Detect which cell encompasses the target text, then output its [X, Y] center coordinate. 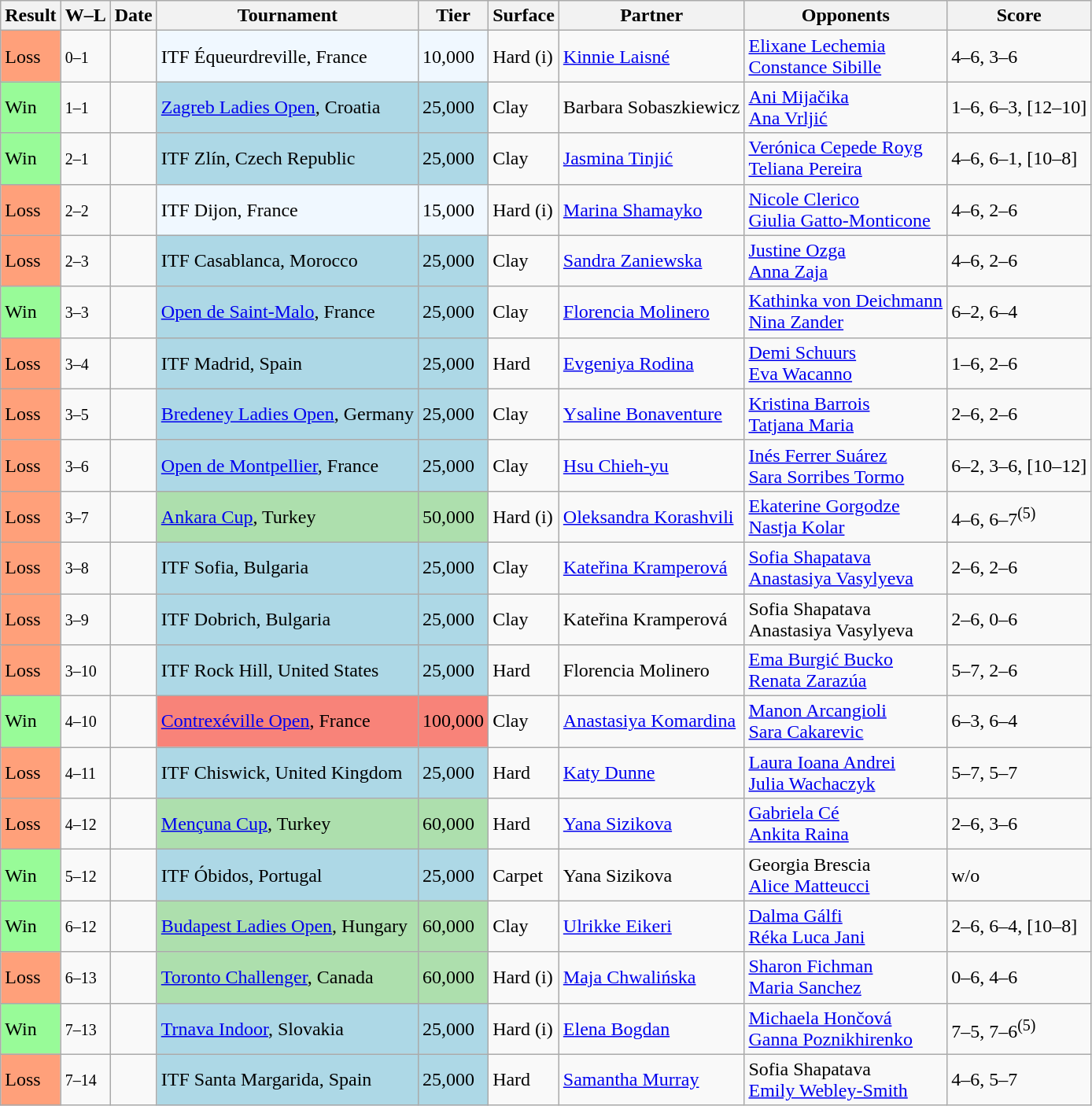
Gabriela Cé Ankita Raina [846, 824]
Jasmina Tinjić [651, 159]
ITF Dijon, France [287, 209]
Marina Shamayko [651, 209]
Carpet [524, 875]
100,000 [453, 722]
1–6, 2–6 [1020, 363]
Anastasiya Komardina [651, 722]
Hsu Chieh-yu [651, 466]
4–11 [85, 772]
3–8 [85, 568]
ITF Casablanca, Morocco [287, 261]
ITF Rock Hill, United States [287, 670]
6–3, 6–4 [1020, 722]
ITF Madrid, Spain [287, 363]
2–6, 6–4, [10–8] [1020, 927]
3–10 [85, 670]
ITF Santa Margarida, Spain [287, 1079]
Georgia Brescia Alice Matteucci [846, 875]
Verónica Cepede Royg Teliana Pereira [846, 159]
2–2 [85, 209]
5–12 [85, 875]
4–6, 3–6 [1020, 57]
Sofia Shapatava Emily Webley-Smith [846, 1079]
3–6 [85, 466]
6–12 [85, 927]
Score [1020, 16]
Laura Ioana Andrei Julia Wachaczyk [846, 772]
4–12 [85, 824]
3–9 [85, 618]
ITF Chiswick, United Kingdom [287, 772]
7–14 [85, 1079]
Sharon Fichman Maria Sanchez [846, 977]
10,000 [453, 57]
Budapest Ladies Open, Hungary [287, 927]
Date [134, 16]
Evgeniya Rodina [651, 363]
4–10 [85, 722]
2–1 [85, 159]
Oleksandra Korashvili [651, 516]
ITF Zlín, Czech Republic [287, 159]
Surface [524, 16]
2–3 [85, 261]
Nicole Clerico Giulia Gatto-Monticone [846, 209]
6–2, 6–4 [1020, 312]
2–6, 3–6 [1020, 824]
Maja Chwalińska [651, 977]
3–3 [85, 312]
ITF Équeurdreville, France [287, 57]
Kristina Barrois Tatjana Maria [846, 414]
3–4 [85, 363]
Open de Saint-Malo, France [287, 312]
4–6, 6–7(5) [1020, 516]
4–6, 6–1, [10–8] [1020, 159]
1–1 [85, 107]
6–13 [85, 977]
Katy Dunne [651, 772]
ITF Sofia, Bulgaria [287, 568]
15,000 [453, 209]
7–5, 7–6(5) [1020, 1029]
W–L [85, 16]
w/o [1020, 875]
Elena Bogdan [651, 1029]
6–2, 3–6, [10–12] [1020, 466]
ITF Óbidos, Portugal [287, 875]
Contrexéville Open, France [287, 722]
Tournament [287, 16]
Ulrikke Eikeri [651, 927]
Bredeney Ladies Open, Germany [287, 414]
ITF Dobrich, Bulgaria [287, 618]
0–6, 4–6 [1020, 977]
Tier [453, 16]
Ekaterine Gorgodze Nastja Kolar [846, 516]
Barbara Sobaszkiewicz [651, 107]
Michaela Hončová Ganna Poznikhirenko [846, 1029]
Ema Burgić Bucko Renata Zarazúa [846, 670]
Partner [651, 16]
Opponents [846, 16]
50,000 [453, 516]
5–7, 2–6 [1020, 670]
Zagreb Ladies Open, Croatia [287, 107]
Elixane Lechemia Constance Sibille [846, 57]
Open de Montpellier, France [287, 466]
4–6, 5–7 [1020, 1079]
Kathinka von Deichmann Nina Zander [846, 312]
Toronto Challenger, Canada [287, 977]
2–6, 0–6 [1020, 618]
Kinnie Laisné [651, 57]
7–13 [85, 1029]
5–7, 5–7 [1020, 772]
Demi Schuurs Eva Wacanno [846, 363]
Sandra Zaniewska [651, 261]
Samantha Murray [651, 1079]
Trnava Indoor, Slovakia [287, 1029]
Manon Arcangioli Sara Cakarevic [846, 722]
Mençuna Cup, Turkey [287, 824]
Ankara Cup, Turkey [287, 516]
Ysaline Bonaventure [651, 414]
3–7 [85, 516]
Result [31, 16]
Ani Mijačika Ana Vrljić [846, 107]
Justine Ozga Anna Zaja [846, 261]
0–1 [85, 57]
Dalma Gálfi Réka Luca Jani [846, 927]
3–5 [85, 414]
Inés Ferrer Suárez Sara Sorribes Tormo [846, 466]
1–6, 6–3, [12–10] [1020, 107]
